Provide the [x, y] coordinate of the cell's center where the given text is located.  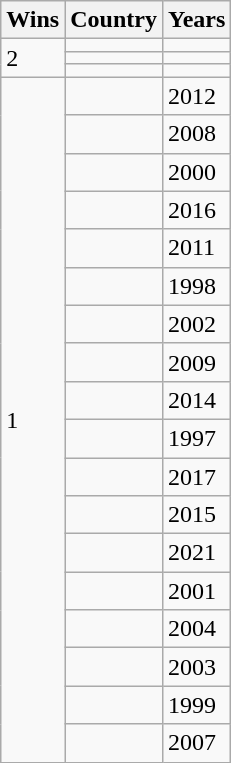
2016 [196, 210]
Years [196, 20]
1 [33, 420]
1997 [196, 438]
2007 [196, 743]
2008 [196, 134]
2012 [196, 96]
2003 [196, 667]
2004 [196, 629]
2015 [196, 515]
Country [114, 20]
Wins [33, 20]
2002 [196, 324]
2014 [196, 400]
2011 [196, 248]
2017 [196, 477]
2 [33, 58]
2001 [196, 591]
1999 [196, 705]
2000 [196, 172]
1998 [196, 286]
2021 [196, 553]
2009 [196, 362]
